For the text-containing cell, return its midpoint in (x, y) coordinate format. 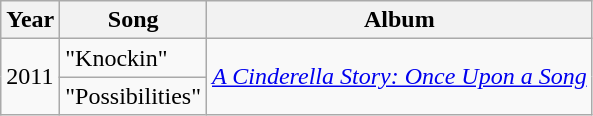
"Possibilities" (134, 96)
2011 (30, 77)
Year (30, 20)
Song (134, 20)
Album (399, 20)
"Knockin" (134, 58)
A Cinderella Story: Once Upon a Song (399, 77)
